Search for the cell housing the specified text and yield its [X, Y] center coordinate. 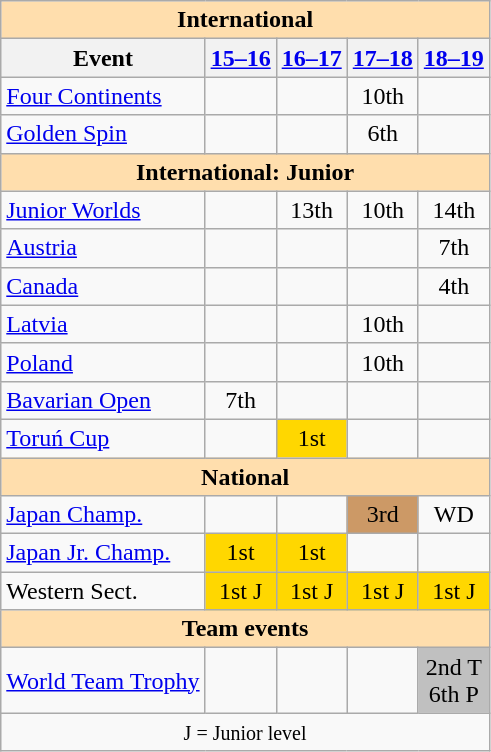
14th [454, 210]
2nd T6th P [454, 680]
Bavarian Open [103, 400]
Canada [103, 286]
15–16 [240, 58]
J = Junior level [246, 732]
18–19 [454, 58]
Team events [246, 629]
Western Sect. [103, 591]
Latvia [103, 324]
6th [382, 134]
Event [103, 58]
Toruń Cup [103, 438]
13th [312, 210]
16–17 [312, 58]
Golden Spin [103, 134]
World Team Trophy [103, 680]
17–18 [382, 58]
Japan Jr. Champ. [103, 553]
Junior Worlds [103, 210]
WD [454, 515]
Japan Champ. [103, 515]
Poland [103, 362]
3rd [382, 515]
4th [454, 286]
International [246, 20]
Austria [103, 248]
International: Junior [246, 172]
Four Continents [103, 96]
National [246, 477]
